Provide the [X, Y] coordinate of the cell's center where the given text is located.  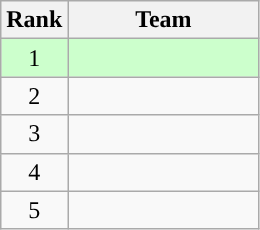
2 [34, 96]
1 [34, 58]
Team [164, 20]
4 [34, 172]
5 [34, 210]
Rank [34, 20]
3 [34, 134]
